Identify which cell holds the provided text, then report its (X, Y) central coordinate. 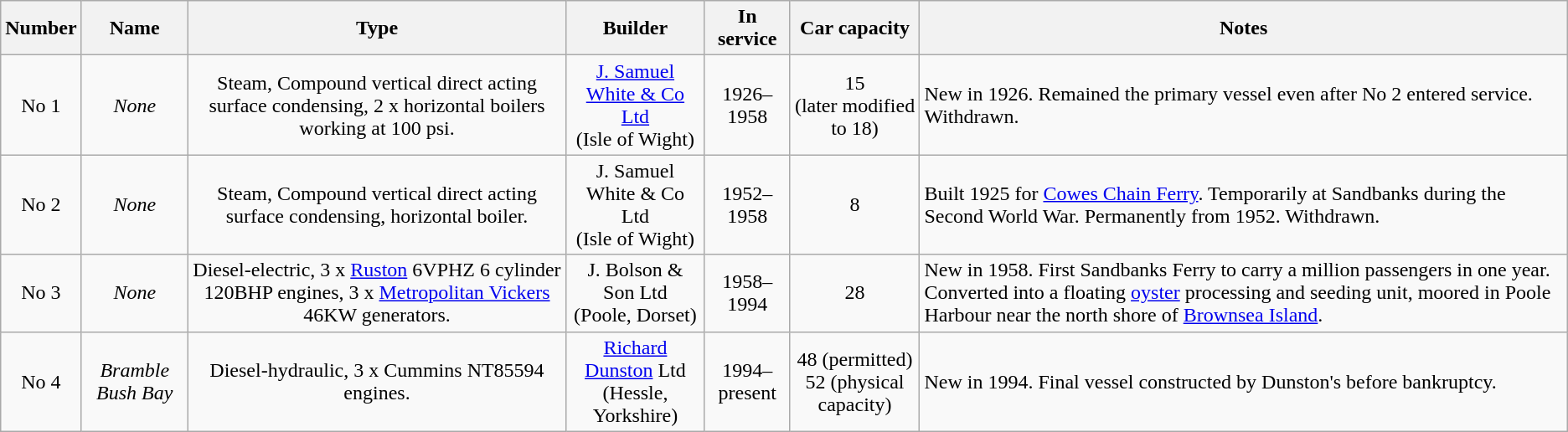
Diesel-hydraulic, 3 x Cummins NT85594 engines. (377, 382)
Type (377, 28)
8 (854, 204)
Builder (636, 28)
Name (134, 28)
Diesel-electric, 3 x Ruston 6VPHZ 6 cylinder 120BHP engines, 3 x Metropolitan Vickers 46KW generators. (377, 293)
1958–1994 (747, 293)
New in 1926. Remained the primary vessel even after No 2 entered service. Withdrawn. (1243, 105)
No 3 (41, 293)
J. Bolson & Son Ltd(Poole, Dorset) (636, 293)
Car capacity (854, 28)
1926–1958 (747, 105)
28 (854, 293)
1952–1958 (747, 204)
Number (41, 28)
15(later modified to 18) (854, 105)
48 (permitted)52 (physical capacity) (854, 382)
Steam, Compound vertical direct acting surface condensing, horizontal boiler. (377, 204)
No 4 (41, 382)
New in 1994. Final vessel constructed by Dunston's before bankruptcy. (1243, 382)
In service (747, 28)
No 2 (41, 204)
Richard Dunston Ltd(Hessle, Yorkshire) (636, 382)
Steam, Compound vertical direct acting surface condensing, 2 x horizontal boilers working at 100 psi. (377, 105)
1994–present (747, 382)
No 1 (41, 105)
Notes (1243, 28)
Bramble Bush Bay (134, 382)
Built 1925 for Cowes Chain Ferry. Temporarily at Sandbanks during the Second World War. Permanently from 1952. Withdrawn. (1243, 204)
